Determine the [x, y] coordinate at the center of the cell enclosing the given text.  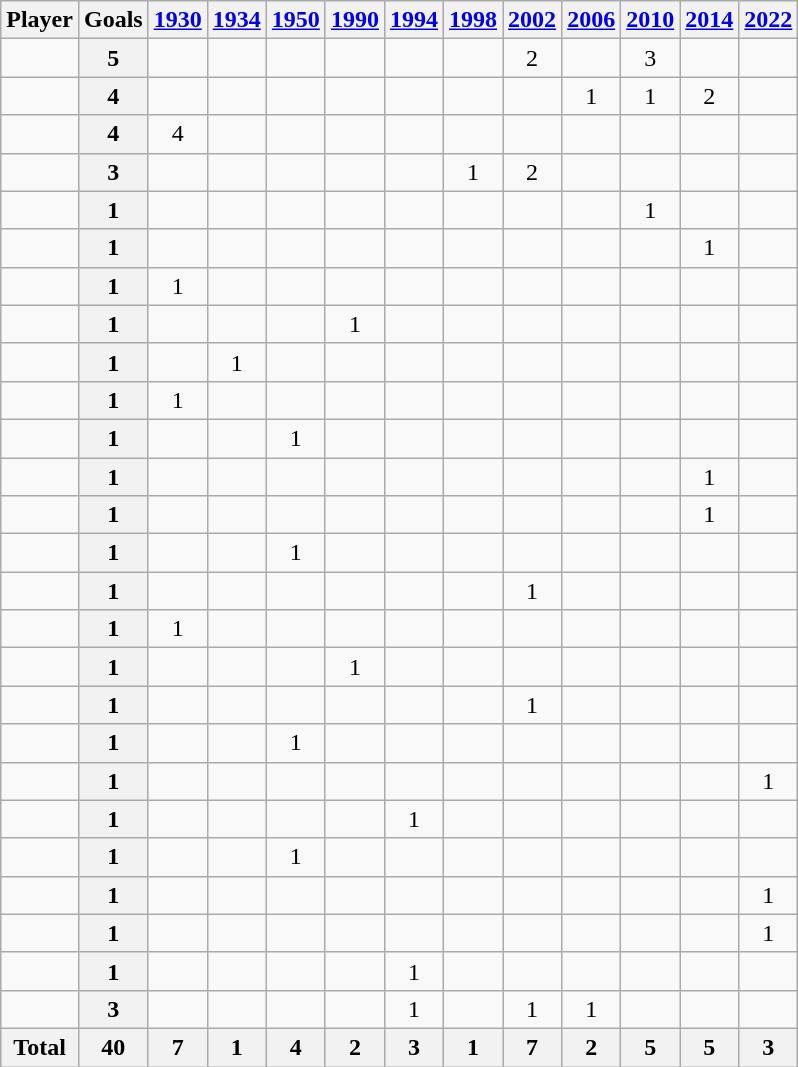
1930 [178, 20]
Goals [113, 20]
1994 [414, 20]
1950 [296, 20]
2022 [768, 20]
1990 [354, 20]
1998 [474, 20]
2010 [650, 20]
1934 [236, 20]
Total [40, 1047]
2002 [532, 20]
Player [40, 20]
40 [113, 1047]
2014 [710, 20]
2006 [592, 20]
